Extract the (x, y) coordinate from the center of the cell holding the provided text.  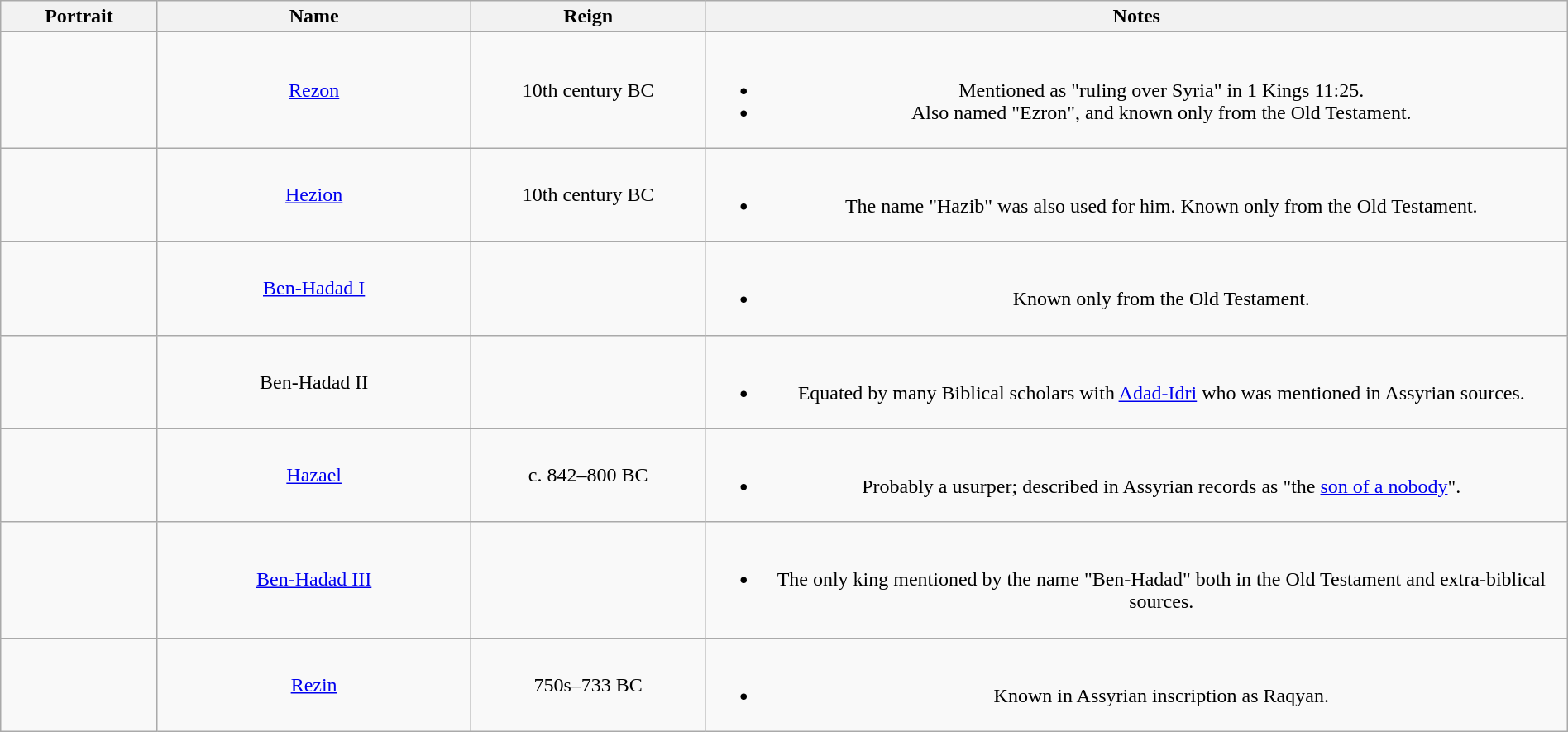
Ben-Hadad III (314, 580)
Hezion (314, 195)
Hazael (314, 475)
Reign (588, 17)
Portrait (79, 17)
The name "Hazib" was also used for him. Known only from the Old Testament. (1136, 195)
Mentioned as "ruling over Syria" in 1 Kings 11:25.Also named "Ezron", and known only from the Old Testament. (1136, 90)
Name (314, 17)
Probably a usurper; described in Assyrian records as "the son of a nobody". (1136, 475)
Notes (1136, 17)
750s–733 BC (588, 685)
Equated by many Biblical scholars with Adad-Idri who was mentioned in Assyrian sources. (1136, 382)
Rezon (314, 90)
Ben-Hadad II (314, 382)
Known in Assyrian inscription as Raqyan. (1136, 685)
Known only from the Old Testament. (1136, 288)
The only king mentioned by the name "Ben-Hadad" both in the Old Testament and extra-biblical sources. (1136, 580)
c. 842–800 BC (588, 475)
Rezin (314, 685)
Ben-Hadad I (314, 288)
